Scan for the cell matching the given text and deliver its [X, Y] coordinate at center. 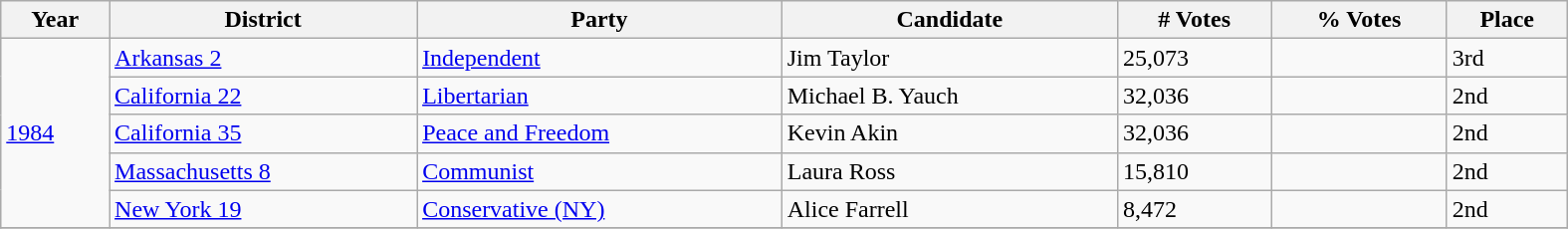
Peace and Freedom [599, 133]
Libertarian [599, 96]
Communist [599, 171]
Michael B. Yauch [950, 96]
3rd [1507, 58]
Party [599, 20]
Place [1507, 20]
California 22 [263, 96]
1984 [56, 133]
Year [56, 20]
15,810 [1194, 171]
District [263, 20]
Conservative (NY) [599, 209]
Arkansas 2 [263, 58]
% Votes [1359, 20]
# Votes [1194, 20]
Alice Farrell [950, 209]
Kevin Akin [950, 133]
Jim Taylor [950, 58]
25,073 [1194, 58]
Massachusetts 8 [263, 171]
New York 19 [263, 209]
8,472 [1194, 209]
Independent [599, 58]
Laura Ross [950, 171]
Candidate [950, 20]
California 35 [263, 133]
